Output the [X, Y] coordinate of the center of the cell containing the given text.  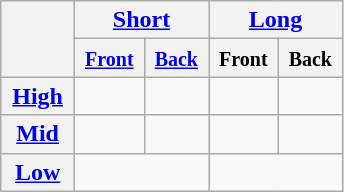
Long [276, 20]
High [38, 96]
Short [142, 20]
Mid [38, 134]
Low [38, 172]
